Provide the [X, Y] coordinate of the cell's center where the given text is located.  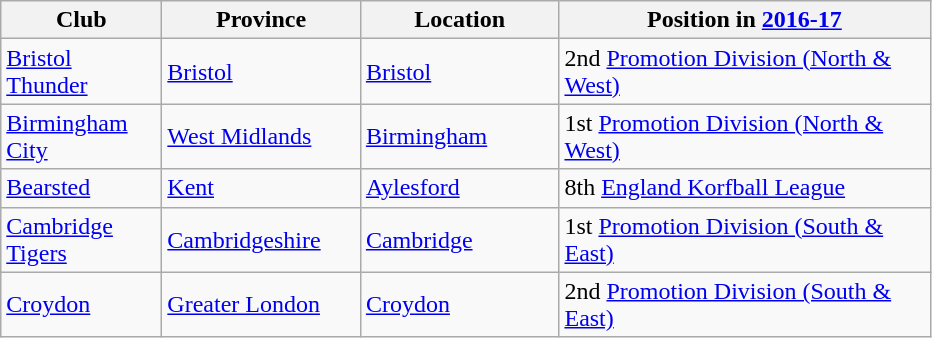
Location [460, 20]
Province [262, 20]
2nd Promotion Division (South & East) [744, 304]
Bristol Thunder [82, 72]
Position in 2016-17 [744, 20]
Cambridge Tigers [82, 240]
Greater London [262, 304]
Kent [262, 188]
1st Promotion Division (South & East) [744, 240]
Birmingham [460, 136]
Birmingham City [82, 136]
Club [82, 20]
Aylesford [460, 188]
1st Promotion Division (North & West) [744, 136]
Cambridgeshire [262, 240]
West Midlands [262, 136]
2nd Promotion Division (North & West) [744, 72]
Cambridge [460, 240]
8th England Korfball League [744, 188]
Bearsted [82, 188]
